Search for the cell housing the specified text and yield its (X, Y) center coordinate. 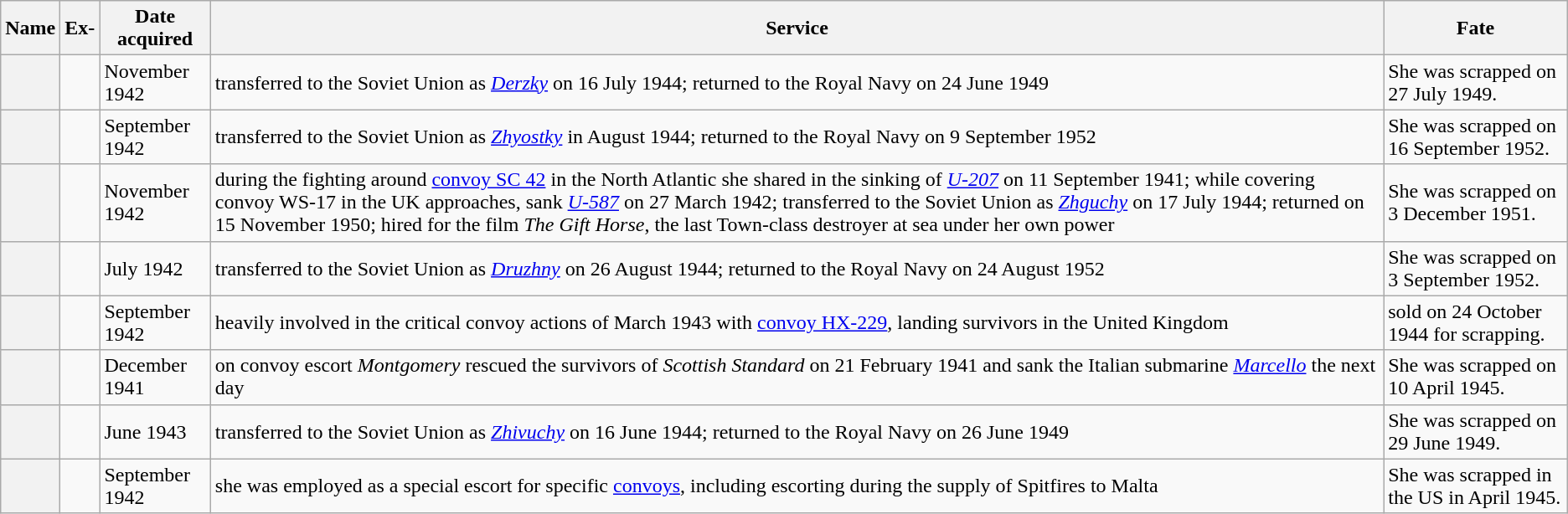
Date acquired (155, 28)
sold on 24 October 1944 for scrapping. (1476, 323)
She was scrapped in the US in April 1945. (1476, 486)
she was employed as a special escort for specific convoys, including escorting during the supply of Spitfires to Malta (797, 486)
She was scrapped on 16 September 1952. (1476, 137)
Ex- (80, 28)
transferred to the Soviet Union as Zhyostky in August 1944; returned to the Royal Navy on 9 September 1952 (797, 137)
She was scrapped on 3 September 1952. (1476, 268)
Name (30, 28)
She was scrapped on 27 July 1949. (1476, 82)
July 1942 (155, 268)
June 1943 (155, 432)
She was scrapped on 3 December 1951. (1476, 203)
Service (797, 28)
on convoy escort Montgomery rescued the survivors of Scottish Standard on 21 February 1941 and sank the Italian submarine Marcello the next day (797, 377)
transferred to the Soviet Union as Zhivuchy on 16 June 1944; returned to the Royal Navy on 26 June 1949 (797, 432)
transferred to the Soviet Union as Druzhny on 26 August 1944; returned to the Royal Navy on 24 August 1952 (797, 268)
She was scrapped on 29 June 1949. (1476, 432)
Fate (1476, 28)
heavily involved in the critical convoy actions of March 1943 with convoy HX-229, landing survivors in the United Kingdom (797, 323)
December 1941 (155, 377)
She was scrapped on 10 April 1945. (1476, 377)
transferred to the Soviet Union as Derzky on 16 July 1944; returned to the Royal Navy on 24 June 1949 (797, 82)
